For the text-containing cell, return its midpoint in [X, Y] coordinate format. 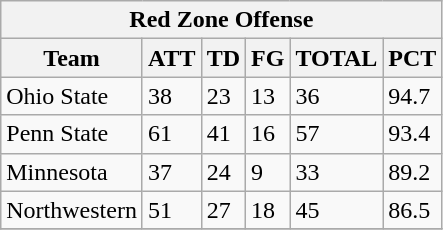
Minnesota [72, 172]
45 [336, 210]
57 [336, 134]
27 [223, 210]
89.2 [412, 172]
51 [172, 210]
Northwestern [72, 210]
33 [336, 172]
FG [268, 58]
86.5 [412, 210]
37 [172, 172]
9 [268, 172]
13 [268, 96]
41 [223, 134]
16 [268, 134]
Red Zone Offense [222, 20]
PCT [412, 58]
36 [336, 96]
TOTAL [336, 58]
18 [268, 210]
93.4 [412, 134]
38 [172, 96]
Team [72, 58]
61 [172, 134]
TD [223, 58]
Penn State [72, 134]
94.7 [412, 96]
23 [223, 96]
Ohio State [72, 96]
24 [223, 172]
ATT [172, 58]
